For the text-containing cell, return its midpoint in [X, Y] coordinate format. 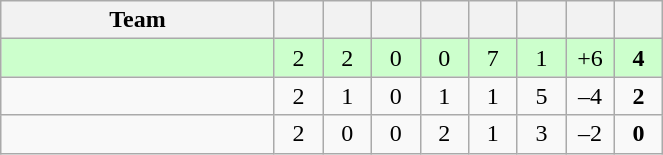
7 [494, 58]
–2 [590, 134]
4 [638, 58]
Team [138, 20]
5 [542, 96]
3 [542, 134]
–4 [590, 96]
+6 [590, 58]
